Detect which cell encompasses the target text, then output its (x, y) center coordinate. 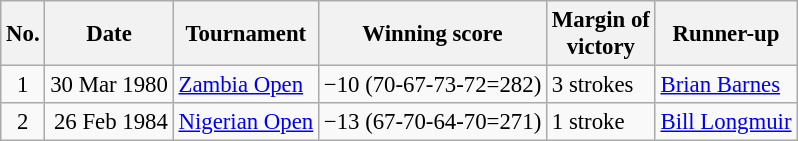
−13 (67-70-64-70=271) (433, 122)
Winning score (433, 34)
2 (23, 122)
Margin ofvictory (602, 34)
3 strokes (602, 85)
26 Feb 1984 (109, 122)
Bill Longmuir (726, 122)
1 (23, 85)
Zambia Open (246, 85)
1 stroke (602, 122)
Brian Barnes (726, 85)
No. (23, 34)
Runner-up (726, 34)
30 Mar 1980 (109, 85)
Tournament (246, 34)
Nigerian Open (246, 122)
Date (109, 34)
−10 (70-67-73-72=282) (433, 85)
